Determine the [x, y] coordinate at the center of the cell enclosing the given text.  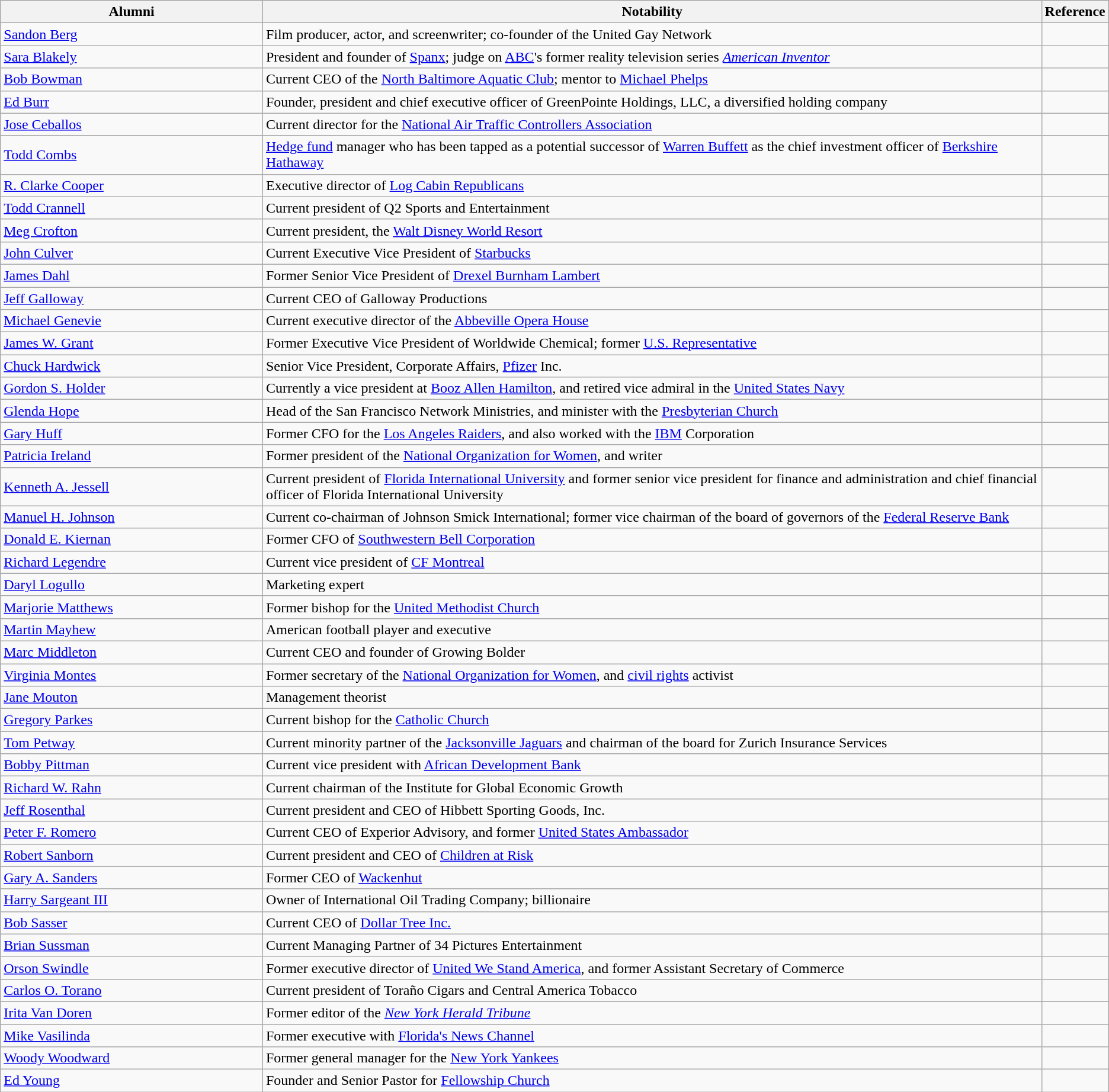
Bob Sasser [132, 923]
Current executive director of the Abbeville Opera House [652, 321]
Former secretary of the National Organization for Women, and civil rights activist [652, 675]
Founder, president and chief executive officer of GreenPointe Holdings, LLC, a diversified holding company [652, 102]
Robert Sanborn [132, 855]
Current CEO of Dollar Tree Inc. [652, 923]
Current bishop for the Catholic Church [652, 720]
Former CFO for the Los Angeles Raiders, and also worked with the IBM Corporation [652, 433]
Former executive with Florida's News Channel [652, 1036]
Chuck Hardwick [132, 366]
Daryl Logullo [132, 584]
Ed Young [132, 1081]
Gregory Parkes [132, 720]
Current CEO of the North Baltimore Aquatic Club; mentor to Michael Phelps [652, 79]
Gary Huff [132, 433]
Current minority partner of the Jacksonville Jaguars and chairman of the board for Zurich Insurance Services [652, 743]
Virginia Montes [132, 675]
Current co-chairman of Johnson Smick International; former vice chairman of the board of governors of the Federal Reserve Bank [652, 517]
Todd Combs [132, 155]
James Dahl [132, 275]
Current director for the National Air Traffic Controllers Association [652, 124]
Former CFO of Southwestern Bell Corporation [652, 539]
Hedge fund manager who has been tapped as a potential successor of Warren Buffett as the chief investment officer of Berkshire Hathaway [652, 155]
Current CEO of Galloway Productions [652, 298]
Gordon S. Holder [132, 388]
Founder and Senior Pastor for Fellowship Church [652, 1081]
Peter F. Romero [132, 833]
R. Clarke Cooper [132, 185]
Current Managing Partner of 34 Pictures Entertainment [652, 945]
Glenda Hope [132, 411]
Tom Petway [132, 743]
Former editor of the New York Herald Tribune [652, 1013]
Former Senior Vice President of Drexel Burnham Lambert [652, 275]
Current CEO and founder of Growing Bolder [652, 652]
Mike Vasilinda [132, 1036]
American football player and executive [652, 629]
Marjorie Matthews [132, 607]
Donald E. Kiernan [132, 539]
Jeff Galloway [132, 298]
Current president of Q2 Sports and Entertainment [652, 208]
Current president and CEO of Children at Risk [652, 855]
Manuel H. Johnson [132, 517]
Jose Ceballos [132, 124]
Management theorist [652, 698]
Harry Sargeant III [132, 900]
Former general manager for the New York Yankees [652, 1058]
Former executive director of United We Stand America, and former Assistant Secretary of Commerce [652, 968]
Sandon Berg [132, 34]
Richard Legendre [132, 562]
Former bishop for the United Methodist Church [652, 607]
Orson Swindle [132, 968]
Jeff Rosenthal [132, 810]
Alumni [132, 12]
Current vice president with African Development Bank [652, 765]
Senior Vice President, Corporate Affairs, Pfizer Inc. [652, 366]
John Culver [132, 253]
Currently a vice president at Booz Allen Hamilton, and retired vice admiral in the United States Navy [652, 388]
Current vice president of CF Montreal [652, 562]
Former Executive Vice President of Worldwide Chemical; former U.S. Representative [652, 343]
Patricia Ireland [132, 456]
Todd Crannell [132, 208]
Current Executive Vice President of Starbucks [652, 253]
Executive director of Log Cabin Republicans [652, 185]
Sara Blakely [132, 57]
Irita Van Doren [132, 1013]
Current president, the Walt Disney World Resort [652, 230]
Owner of International Oil Trading Company; billionaire [652, 900]
Former CEO of Wackenhut [652, 878]
Current president and CEO of Hibbett Sporting Goods, Inc. [652, 810]
Film producer, actor, and screenwriter; co-founder of the United Gay Network [652, 34]
Kenneth A. Jessell [132, 487]
Marc Middleton [132, 652]
Current chairman of the Institute for Global Economic Growth [652, 788]
James W. Grant [132, 343]
Martin Mayhew [132, 629]
Michael Genevie [132, 321]
Meg Crofton [132, 230]
Bobby Pittman [132, 765]
Woody Woodward [132, 1058]
Current CEO of Experior Advisory, and former United States Ambassador [652, 833]
Notability [652, 12]
Brian Sussman [132, 945]
Marketing expert [652, 584]
Ed Burr [132, 102]
Gary A. Sanders [132, 878]
Richard W. Rahn [132, 788]
Reference [1075, 12]
Carlos O. Torano [132, 990]
Former president of the National Organization for Women, and writer [652, 456]
Bob Bowman [132, 79]
Jane Mouton [132, 698]
President and founder of Spanx; judge on ABC's former reality television series American Inventor [652, 57]
Head of the San Francisco Network Ministries, and minister with the Presbyterian Church [652, 411]
Current president of Toraño Cigars and Central America Tobacco [652, 990]
